Find where the given text appears and provide that cell's center as (x, y) coordinate. 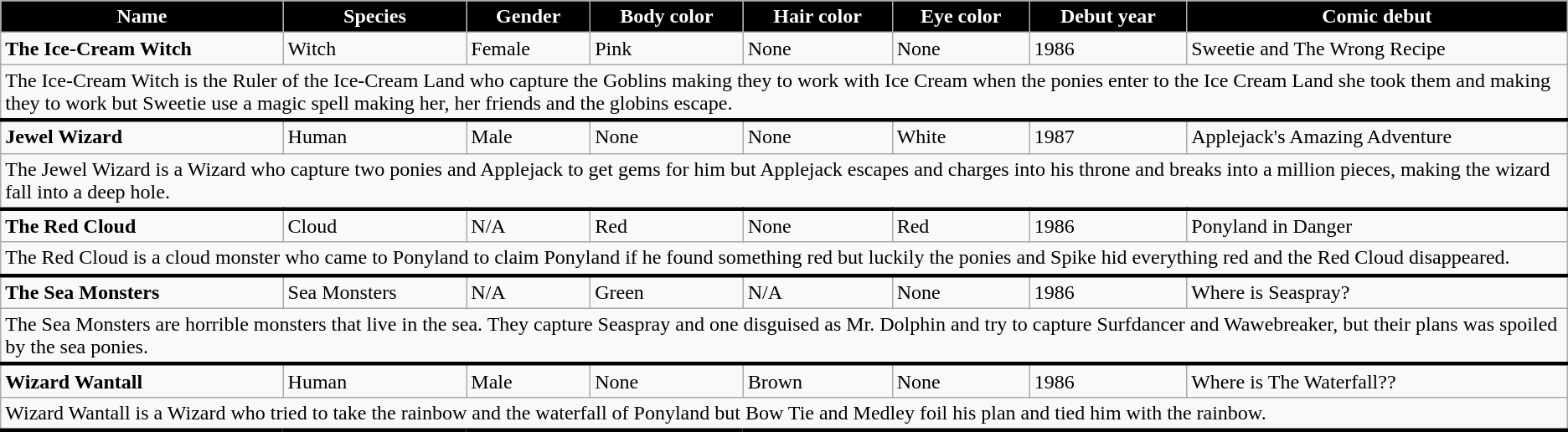
Body color (667, 17)
Sweetie and The Wrong Recipe (1377, 49)
Ponyland in Danger (1377, 226)
Green (667, 292)
The Sea Monsters (142, 292)
Name (142, 17)
Comic debut (1377, 17)
Where is Seaspray? (1377, 292)
Where is The Waterfall?? (1377, 381)
Sea Monsters (375, 292)
Hair color (818, 17)
Debut year (1107, 17)
Species (375, 17)
Gender (529, 17)
Eye color (961, 17)
Jewel Wizard (142, 136)
Wizard Wantall (142, 381)
Female (529, 49)
1987 (1107, 136)
Cloud (375, 226)
Brown (818, 381)
White (961, 136)
Witch (375, 49)
The Red Cloud (142, 226)
Pink (667, 49)
Applejack's Amazing Adventure (1377, 136)
The Ice-Cream Witch (142, 49)
